Pinpoint the cell where the given text exists, returning its (X, Y) midpoint coordinate. 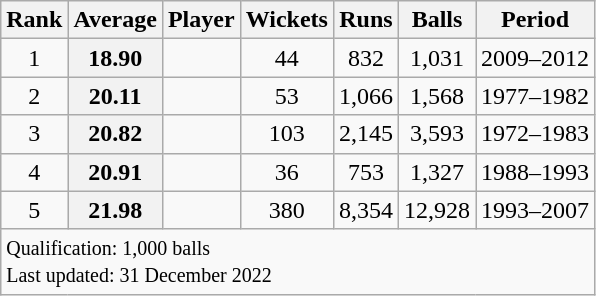
12,928 (436, 210)
3,593 (436, 134)
103 (286, 134)
Period (536, 20)
3 (34, 134)
21.98 (116, 210)
Qualification: 1,000 ballsLast updated: 31 December 2022 (298, 262)
1,568 (436, 96)
1972–1983 (536, 134)
18.90 (116, 58)
1 (34, 58)
1,327 (436, 172)
1,066 (366, 96)
20.82 (116, 134)
1988–1993 (536, 172)
20.11 (116, 96)
53 (286, 96)
5 (34, 210)
Rank (34, 20)
Average (116, 20)
1,031 (436, 58)
44 (286, 58)
36 (286, 172)
832 (366, 58)
2009–2012 (536, 58)
20.91 (116, 172)
2 (34, 96)
4 (34, 172)
380 (286, 210)
Player (201, 20)
753 (366, 172)
1977–1982 (536, 96)
Wickets (286, 20)
Runs (366, 20)
1993–2007 (536, 210)
Balls (436, 20)
2,145 (366, 134)
8,354 (366, 210)
